Provide the (x, y) coordinate of the cell's center where the given text is located.  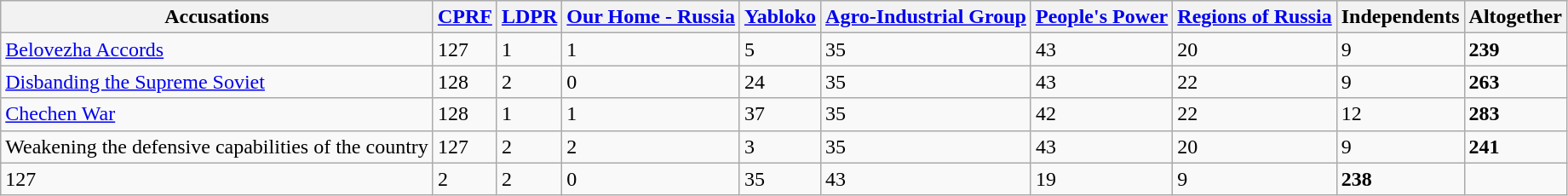
238 (1400, 179)
Accusations (217, 17)
19 (1101, 179)
Independents (1400, 17)
12 (1400, 114)
Yabloko (780, 17)
People's Power (1101, 17)
CPRF (465, 17)
Regions of Russia (1255, 17)
37 (780, 114)
Belovezha Accords (217, 49)
Altogether (1515, 17)
241 (1515, 147)
LDPR (529, 17)
42 (1101, 114)
3 (780, 147)
Our Home - Russia (651, 17)
Disbanding the Supreme Soviet (217, 82)
239 (1515, 49)
5 (780, 49)
283 (1515, 114)
Chechen War (217, 114)
24 (780, 82)
Weakening the defensive capabilities of the country (217, 147)
263 (1515, 82)
Agro-Industrial Group (927, 17)
